Pinpoint the cell where the given text exists, returning its [X, Y] midpoint coordinate. 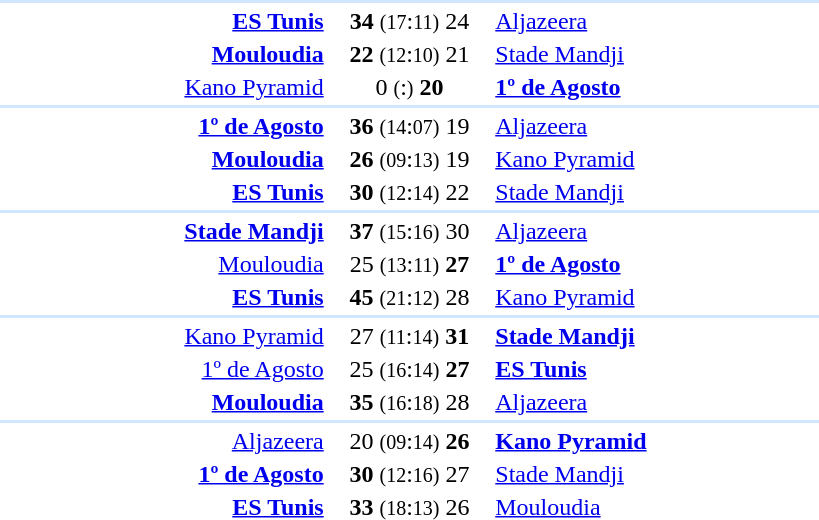
22 (12:10) 21 [410, 54]
35 (16:18) 28 [410, 402]
20 (09:14) 26 [410, 441]
36 (14:07) 19 [410, 126]
34 (17:11) 24 [410, 21]
25 (16:14) 27 [410, 369]
26 (09:13) 19 [410, 159]
27 (11:14) 31 [410, 336]
30 (12:14) 22 [410, 192]
25 (13:11) 27 [410, 264]
37 (15:16) 30 [410, 231]
45 (21:12) 28 [410, 297]
30 (12:16) 27 [410, 474]
0 (:) 20 [410, 87]
